Scan for the cell matching the given text and deliver its [x, y] coordinate at center. 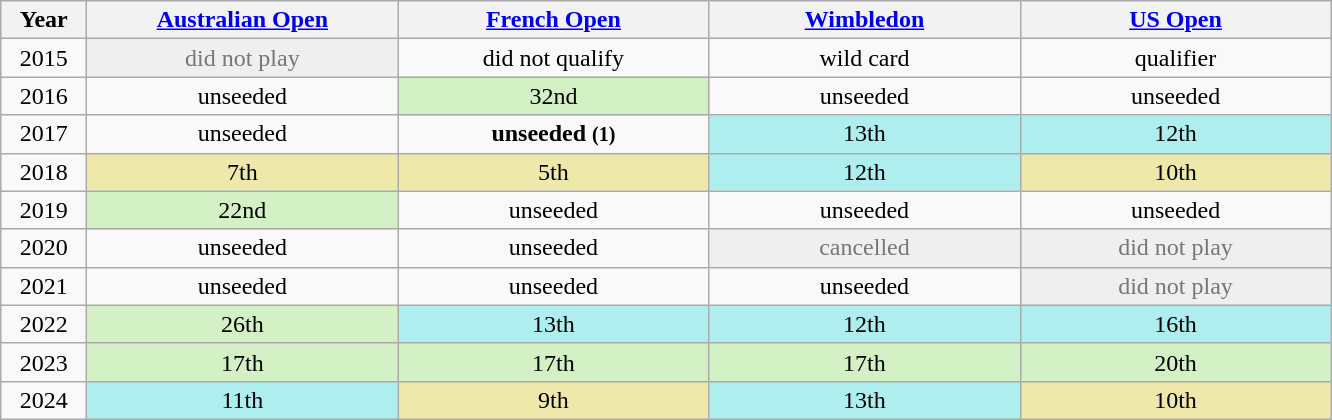
Wimbledon [864, 20]
2022 [44, 324]
2021 [44, 286]
7th [242, 172]
Year [44, 20]
20th [1176, 362]
cancelled [864, 248]
French Open [554, 20]
9th [554, 400]
2019 [44, 210]
26th [242, 324]
2015 [44, 58]
2024 [44, 400]
wild card [864, 58]
unseeded (1) [554, 134]
Australian Open [242, 20]
did not qualify [554, 58]
US Open [1176, 20]
2023 [44, 362]
16th [1176, 324]
qualifier [1176, 58]
22nd [242, 210]
5th [554, 172]
2020 [44, 248]
2016 [44, 96]
11th [242, 400]
32nd [554, 96]
2017 [44, 134]
2018 [44, 172]
